Determine the (x, y) coordinate at the center of the cell enclosing the given text.  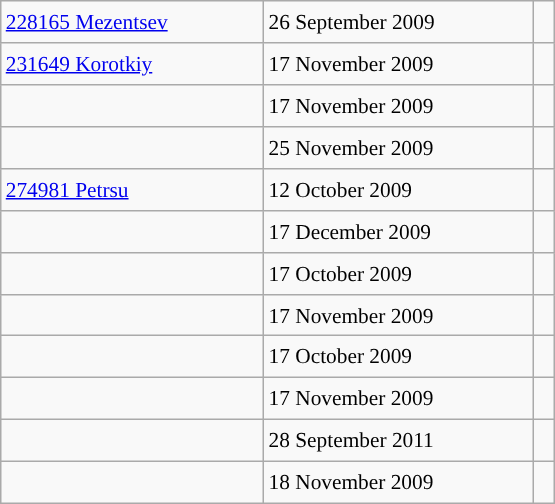
28 September 2011 (398, 441)
228165 Mezentsev (132, 22)
25 November 2009 (398, 148)
26 September 2009 (398, 22)
231649 Korotkiy (132, 64)
12 October 2009 (398, 190)
18 November 2009 (398, 483)
17 December 2009 (398, 231)
274981 Petrsu (132, 190)
